Determine the [X, Y] coordinate at the center of the cell enclosing the given text.  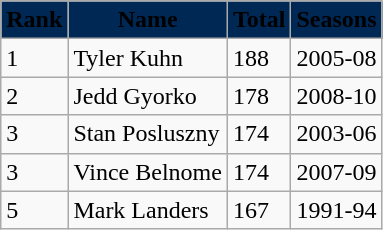
2 [34, 96]
Rank [34, 20]
2003-06 [336, 134]
Name [148, 20]
5 [34, 210]
2005-08 [336, 58]
2008-10 [336, 96]
Seasons [336, 20]
Total [259, 20]
1991-94 [336, 210]
188 [259, 58]
Jedd Gyorko [148, 96]
Vince Belnome [148, 172]
167 [259, 210]
2007-09 [336, 172]
1 [34, 58]
Mark Landers [148, 210]
Stan Posluszny [148, 134]
178 [259, 96]
Tyler Kuhn [148, 58]
